Pinpoint the cell where the given text exists, returning its (X, Y) midpoint coordinate. 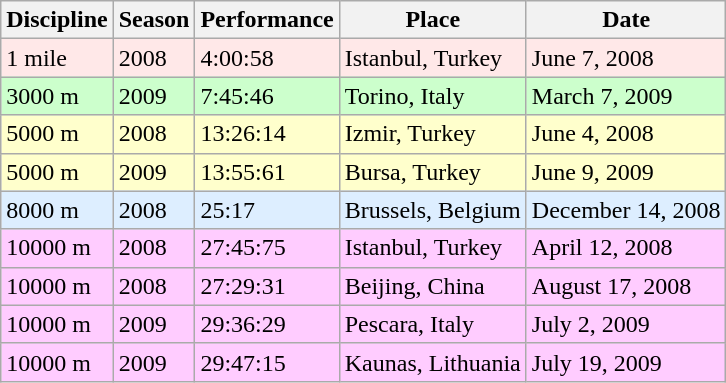
Pescara, Italy (432, 324)
29:36:29 (267, 324)
Discipline (57, 20)
3000 m (57, 96)
Bursa, Turkey (432, 172)
Place (432, 20)
Izmir, Turkey (432, 134)
April 12, 2008 (626, 248)
Performance (267, 20)
December 14, 2008 (626, 210)
27:29:31 (267, 286)
Torino, Italy (432, 96)
Season (154, 20)
Beijing, China (432, 286)
4:00:58 (267, 58)
Brussels, Belgium (432, 210)
June 7, 2008 (626, 58)
1 mile (57, 58)
Kaunas, Lithuania (432, 362)
June 4, 2008 (626, 134)
July 19, 2009 (626, 362)
March 7, 2009 (626, 96)
13:55:61 (267, 172)
25:17 (267, 210)
July 2, 2009 (626, 324)
Date (626, 20)
June 9, 2009 (626, 172)
27:45:75 (267, 248)
8000 m (57, 210)
7:45:46 (267, 96)
29:47:15 (267, 362)
August 17, 2008 (626, 286)
13:26:14 (267, 134)
